Return the [X, Y] coordinate for the center point of the cell that contains the specified text.  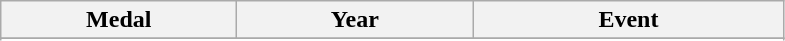
Event [628, 20]
Medal [119, 20]
Year [355, 20]
